For the text-containing cell, return its midpoint in [x, y] coordinate format. 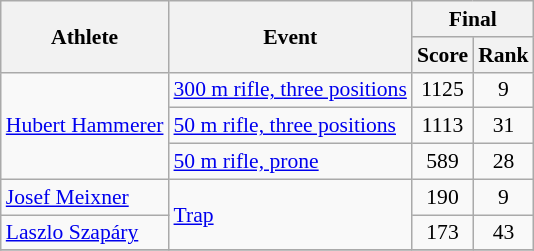
Athlete [85, 36]
Hubert Hammerer [85, 126]
43 [504, 233]
Score [442, 55]
Laszlo Szapáry [85, 233]
28 [504, 162]
50 m rifle, prone [290, 162]
Final [473, 19]
Rank [504, 55]
190 [442, 197]
300 m rifle, three positions [290, 90]
589 [442, 162]
1113 [442, 126]
Trap [290, 214]
173 [442, 233]
1125 [442, 90]
31 [504, 126]
Josef Meixner [85, 197]
50 m rifle, three positions [290, 126]
Event [290, 36]
